Find where the given text appears and provide that cell's center as [X, Y] coordinate. 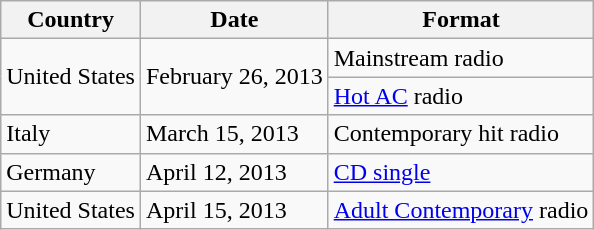
April 12, 2013 [234, 172]
Italy [71, 134]
Hot AC radio [461, 96]
Germany [71, 172]
Format [461, 20]
Date [234, 20]
Mainstream radio [461, 58]
April 15, 2013 [234, 210]
Adult Contemporary radio [461, 210]
March 15, 2013 [234, 134]
Contemporary hit radio [461, 134]
February 26, 2013 [234, 77]
Country [71, 20]
CD single [461, 172]
